Locate the cell with the specified text and output its [x, y] center coordinate. 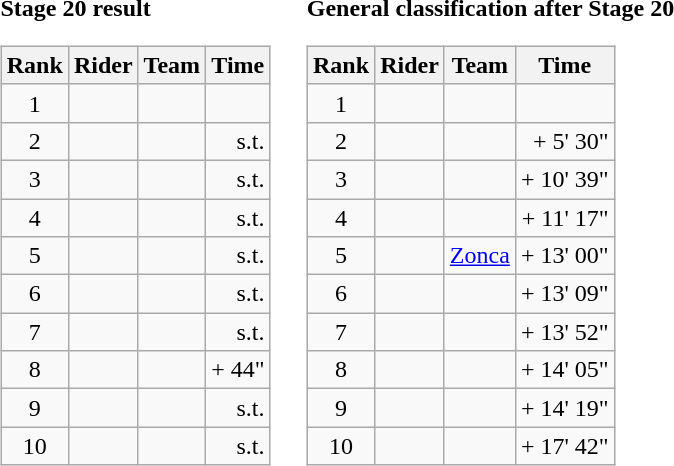
+ 44" [238, 370]
+ 10' 39" [564, 179]
Zonca [480, 256]
+ 17' 42" [564, 446]
+ 13' 52" [564, 332]
+ 13' 00" [564, 256]
+ 13' 09" [564, 294]
+ 11' 17" [564, 217]
+ 14' 05" [564, 370]
+ 14' 19" [564, 408]
+ 5' 30" [564, 141]
